Determine the [X, Y] coordinate at the center of the cell enclosing the given text.  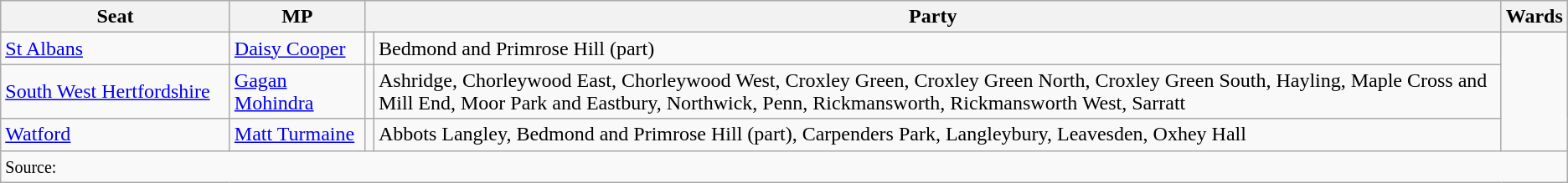
Source: [784, 166]
Abbots Langley, Bedmond and Primrose Hill (part), Carpenders Park, Langleybury, Leavesden, Oxhey Hall [937, 135]
Wards [1534, 17]
Bedmond and Primrose Hill (part) [937, 48]
Daisy Cooper [297, 48]
MP [297, 17]
South West Hertfordshire [116, 92]
St Albans [116, 48]
Seat [116, 17]
Matt Turmaine [297, 135]
Watford [116, 135]
Gagan Mohindra [297, 92]
Party [933, 17]
